Detect which cell encompasses the target text, then output its (X, Y) center coordinate. 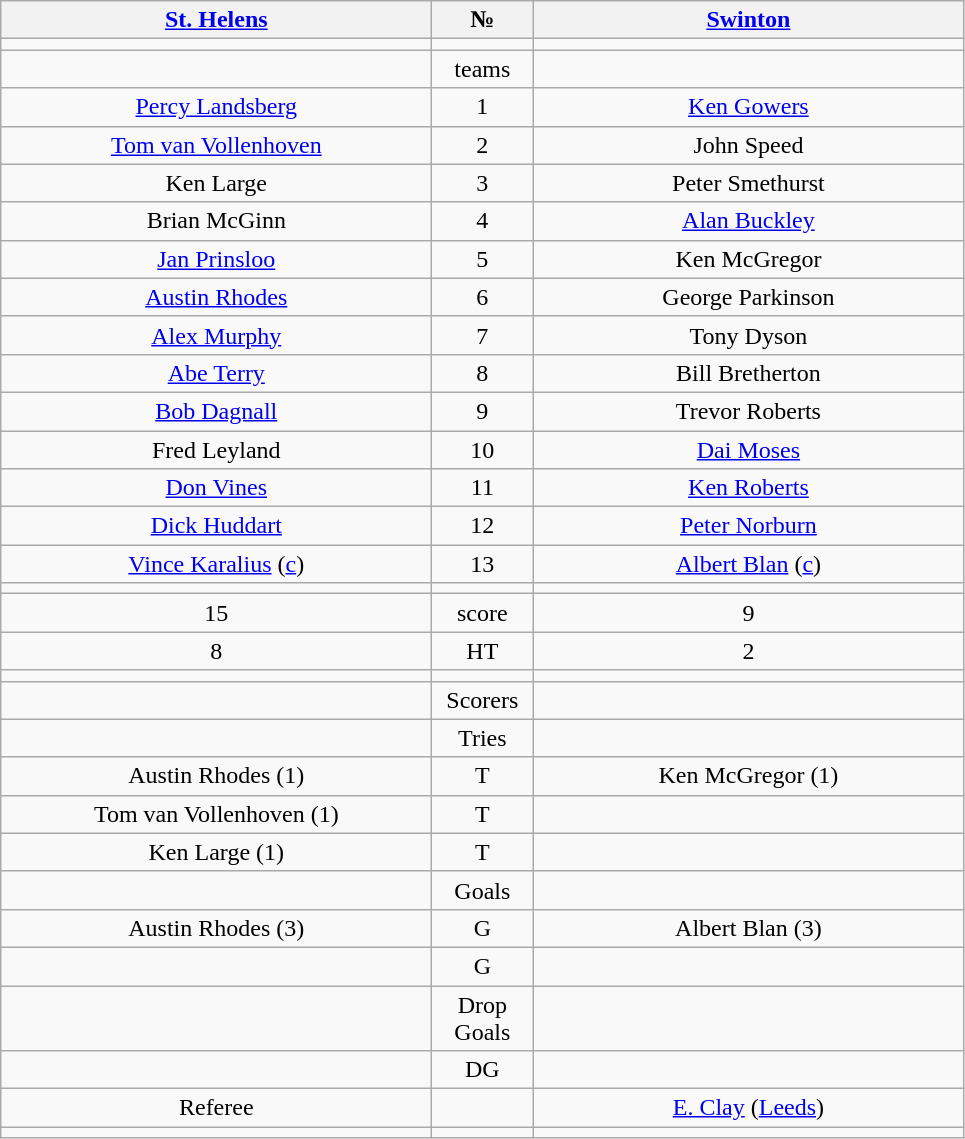
Tom van Vollenhoven (216, 145)
Dick Huddart (216, 526)
score (482, 613)
E. Clay (Leeds) (748, 1108)
HT (482, 651)
Ken Large (1) (216, 852)
Tony Dyson (748, 335)
Ken Large (216, 183)
Don Vines (216, 488)
Alan Buckley (748, 221)
Ken Roberts (748, 488)
6 (482, 297)
Brian McGinn (216, 221)
Vince Karalius (c) (216, 564)
Austin Rhodes (1) (216, 776)
DG (482, 1070)
5 (482, 259)
Tries (482, 738)
Albert Blan (c) (748, 564)
Peter Smethurst (748, 183)
George Parkinson (748, 297)
12 (482, 526)
Goals (482, 890)
Trevor Roberts (748, 411)
Fred Leyland (216, 449)
1 (482, 107)
№ (482, 20)
Jan Prinsloo (216, 259)
Bob Dagnall (216, 411)
Ken McGregor (748, 259)
Alex Murphy (216, 335)
Abe Terry (216, 373)
15 (216, 613)
Bill Bretherton (748, 373)
Percy Landsberg (216, 107)
7 (482, 335)
11 (482, 488)
Ken Gowers (748, 107)
Dai Moses (748, 449)
Swinton (748, 20)
10 (482, 449)
3 (482, 183)
Scorers (482, 700)
Austin Rhodes (216, 297)
Peter Norburn (748, 526)
13 (482, 564)
Ken McGregor (1) (748, 776)
Austin Rhodes (3) (216, 928)
John Speed (748, 145)
St. Helens (216, 20)
Albert Blan (3) (748, 928)
4 (482, 221)
Referee (216, 1108)
Tom van Vollenhoven (1) (216, 814)
teams (482, 69)
Drop Goals (482, 1018)
